Detect which cell encompasses the target text, then output its [x, y] center coordinate. 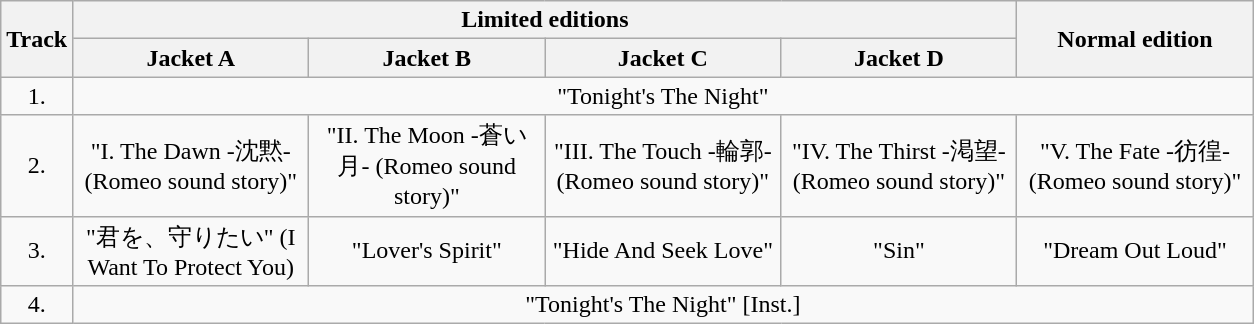
"IV. The Thirst -渇望- (Romeo sound story)" [899, 166]
"Tonight's The Night" [Inst.] [663, 305]
2. [37, 166]
"君を、守りたい" (I Want To Protect You) [191, 251]
"Sin" [899, 251]
"I. The Dawn -沈黙- (Romeo sound story)" [191, 166]
"III. The Touch -輪郭- (Romeo sound story)" [663, 166]
3. [37, 251]
Limited editions [545, 20]
Jacket D [899, 58]
Track [37, 39]
"Lover's Spirit" [427, 251]
"Tonight's The Night" [663, 96]
4. [37, 305]
Normal edition [1135, 39]
Jacket C [663, 58]
"Dream Out Loud" [1135, 251]
1. [37, 96]
"V. The Fate -彷徨- (Romeo sound story)" [1135, 166]
"Hide And Seek Love" [663, 251]
"II. The Moon -蒼い月- (Romeo sound story)" [427, 166]
Jacket B [427, 58]
Jacket A [191, 58]
